Capture the cell that displays the provided text and extract its [X, Y] central coordinate. 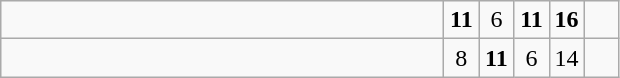
16 [566, 20]
8 [462, 58]
14 [566, 58]
